Pinpoint the cell where the given text exists, returning its (X, Y) midpoint coordinate. 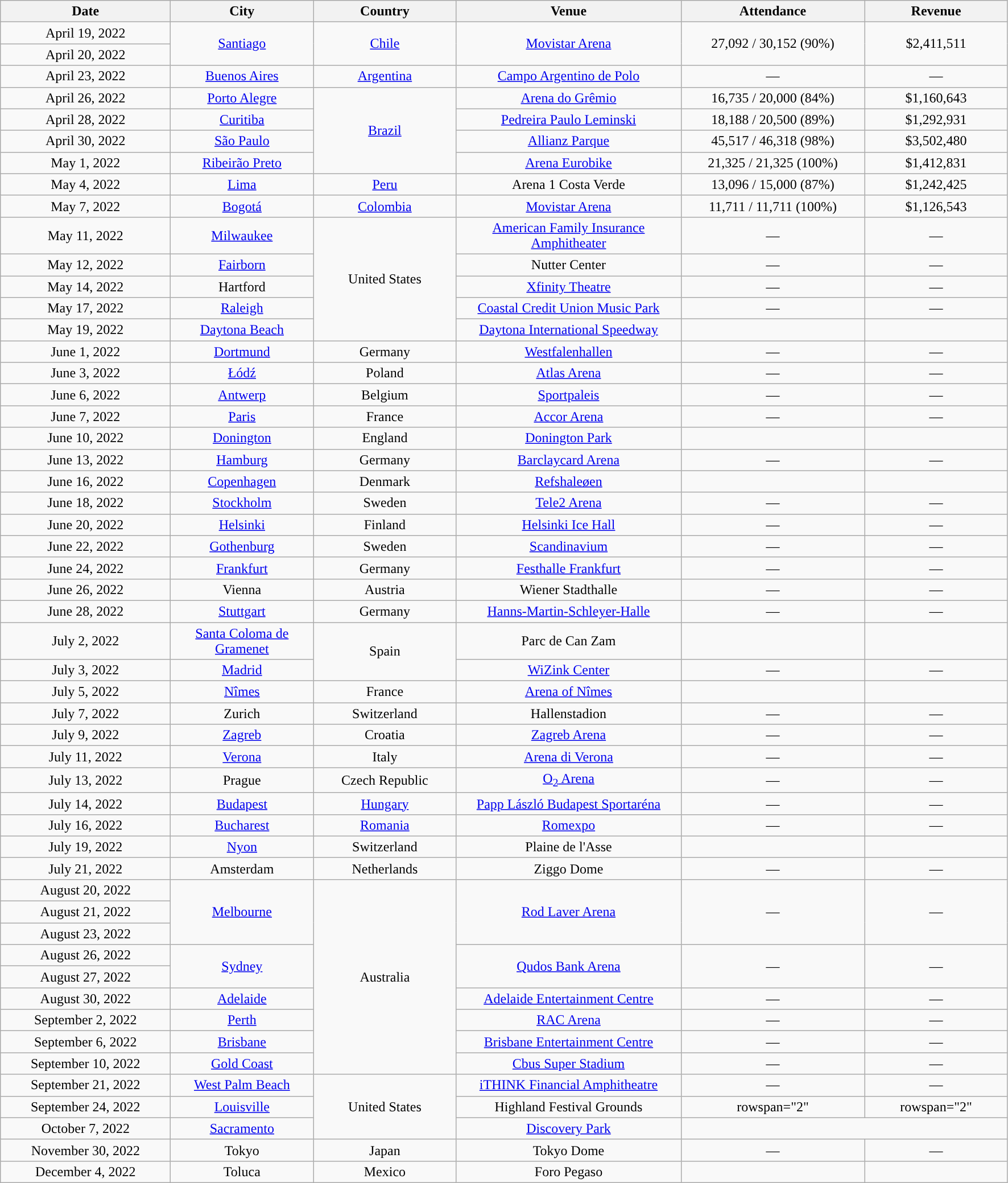
May 1, 2022 (85, 163)
Ribeirão Preto (242, 163)
Bogotá (242, 206)
Argentina (385, 76)
Donington Park (569, 438)
Bucharest (242, 825)
Chile (385, 44)
April 30, 2022 (85, 141)
Sydney (242, 966)
Gold Coast (242, 1064)
Toluca (242, 1172)
Buenos Aires (242, 76)
Refshaleøen (569, 481)
April 20, 2022 (85, 55)
Netherlands (385, 868)
Arena of Nîmes (569, 692)
August 21, 2022 (85, 912)
Wiener Stadthalle (569, 590)
August 23, 2022 (85, 934)
July 14, 2022 (85, 803)
July 19, 2022 (85, 847)
Sportpaleis (569, 395)
Highland Festival Grounds (569, 1107)
August 30, 2022 (85, 999)
Scandinavium (569, 546)
Stuttgart (242, 611)
July 13, 2022 (85, 780)
Dortmund (242, 352)
December 4, 2022 (85, 1172)
July 5, 2022 (85, 692)
June 26, 2022 (85, 590)
Xfinity Theatre (569, 286)
July 2, 2022 (85, 641)
Cbus Super Stadium (569, 1064)
Date (85, 11)
27,092 / 30,152 (90%) (772, 44)
Daytona International Speedway (569, 330)
Atlas Arena (569, 373)
Stockholm (242, 503)
Parc de Can Zam (569, 641)
Verona (242, 757)
$3,502,480 (936, 141)
$1,242,425 (936, 184)
Frankfurt (242, 568)
July 7, 2022 (85, 714)
Colombia (385, 206)
August 27, 2022 (85, 977)
Łódź (242, 373)
June 18, 2022 (85, 503)
June 3, 2022 (85, 373)
Curitiba (242, 119)
City (242, 11)
July 21, 2022 (85, 868)
Hungary (385, 803)
Prague (242, 780)
England (385, 438)
Brisbane (242, 1042)
May 17, 2022 (85, 308)
Gothenburg (242, 546)
Accor Arena (569, 417)
$1,126,543 (936, 206)
Adelaide (242, 999)
May 12, 2022 (85, 265)
Helsinki Ice Hall (569, 525)
Melbourne (242, 912)
Porto Alegre (242, 98)
June 28, 2022 (85, 611)
Barclaycard Arena (569, 460)
Hallenstadion (569, 714)
$2,411,511 (936, 44)
June 20, 2022 (85, 525)
Zurich (242, 714)
Italy (385, 757)
Daytona Beach (242, 330)
Pedreira Paulo Leminski (569, 119)
June 6, 2022 (85, 395)
16,735 / 20,000 (84%) (772, 98)
Finland (385, 525)
Peru (385, 184)
Poland (385, 373)
Fairborn (242, 265)
Campo Argentino de Polo (569, 76)
August 20, 2022 (85, 890)
Zagreb Arena (569, 735)
Paris (242, 417)
45,517 / 46,318 (98%) (772, 141)
May 19, 2022 (85, 330)
WiZink Center (569, 670)
Spain (385, 652)
May 4, 2022 (85, 184)
April 28, 2022 (85, 119)
Arena di Verona (569, 757)
Madrid (242, 670)
May 14, 2022 (85, 286)
Budapest (242, 803)
April 26, 2022 (85, 98)
Adelaide Entertainment Centre (569, 999)
Romexpo (569, 825)
Foro Pegaso (569, 1172)
Festhalle Frankfurt (569, 568)
June 10, 2022 (85, 438)
Mexico (385, 1172)
Amsterdam (242, 868)
Vienna (242, 590)
Westfalenhallen (569, 352)
July 11, 2022 (85, 757)
Tele2 Arena (569, 503)
O2 Arena (569, 780)
June 13, 2022 (85, 460)
São Paulo (242, 141)
September 2, 2022 (85, 1020)
Zagreb (242, 735)
Coastal Credit Union Music Park (569, 308)
Belgium (385, 395)
Discovery Park (569, 1128)
July 16, 2022 (85, 825)
Rod Laver Arena (569, 912)
Brazil (385, 130)
Denmark (385, 481)
September 21, 2022 (85, 1085)
Plaine de l'Asse (569, 847)
Milwaukee (242, 236)
Sacramento (242, 1128)
Tokyo (242, 1150)
21,325 / 21,325 (100%) (772, 163)
June 16, 2022 (85, 481)
Croatia (385, 735)
13,096 / 15,000 (87%) (772, 184)
September 24, 2022 (85, 1107)
Copenhagen (242, 481)
Czech Republic (385, 780)
Helsinki (242, 525)
RAC Arena (569, 1020)
Antwerp (242, 395)
West Palm Beach (242, 1085)
$1,412,831 (936, 163)
May 7, 2022 (85, 206)
Nutter Center (569, 265)
$1,160,643 (936, 98)
Nyon (242, 847)
Nîmes (242, 692)
Brisbane Entertainment Centre (569, 1042)
Venue (569, 11)
Perth (242, 1020)
Tokyo Dome (569, 1150)
Attendance (772, 11)
11,711 / 11,711 (100%) (772, 206)
Papp László Budapest Sportaréna (569, 803)
Hanns-Martin-Schleyer-Halle (569, 611)
Allianz Parque (569, 141)
April 19, 2022 (85, 33)
Arena do Grêmio (569, 98)
October 7, 2022 (85, 1128)
18,188 / 20,500 (89%) (772, 119)
May 11, 2022 (85, 236)
Qudos Bank Arena (569, 966)
Australia (385, 976)
Romania (385, 825)
Ziggo Dome (569, 868)
Raleigh (242, 308)
July 3, 2022 (85, 670)
iTHINK Financial Amphitheatre (569, 1085)
June 1, 2022 (85, 352)
Santa Coloma de Gramenet (242, 641)
Arena Eurobike (569, 163)
June 24, 2022 (85, 568)
November 30, 2022 (85, 1150)
Donington (242, 438)
Arena 1 Costa Verde (569, 184)
August 26, 2022 (85, 955)
Austria (385, 590)
Revenue (936, 11)
September 6, 2022 (85, 1042)
Louisville (242, 1107)
American Family Insurance Amphitheater (569, 236)
Hamburg (242, 460)
June 7, 2022 (85, 417)
Santiago (242, 44)
Country (385, 11)
Japan (385, 1150)
July 9, 2022 (85, 735)
Hartford (242, 286)
June 22, 2022 (85, 546)
September 10, 2022 (85, 1064)
$1,292,931 (936, 119)
Lima (242, 184)
April 23, 2022 (85, 76)
